Detect which cell encompasses the target text, then output its (x, y) center coordinate. 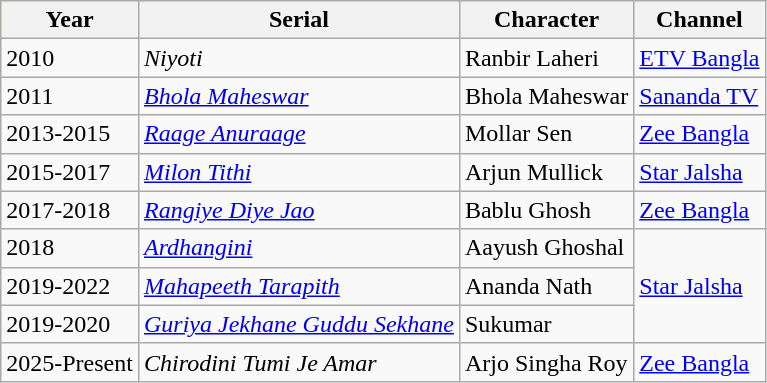
Channel (700, 20)
2015-2017 (70, 172)
Guriya Jekhane Guddu Sekhane (298, 324)
Sukumar (546, 324)
2019-2022 (70, 286)
2013-2015 (70, 134)
2019-2020 (70, 324)
Milon Tithi (298, 172)
Chirodini Tumi Je Amar (298, 362)
Rangiye Diye Jao (298, 210)
Arjun Mullick (546, 172)
Sananda TV (700, 96)
Raage Anuraage (298, 134)
Character (546, 20)
Mollar Sen (546, 134)
Arjo Singha Roy (546, 362)
2010 (70, 58)
Ananda Nath (546, 286)
Ranbir Laheri (546, 58)
Bablu Ghosh (546, 210)
2017-2018 (70, 210)
ETV Bangla (700, 58)
2011 (70, 96)
Serial (298, 20)
2025-Present (70, 362)
Year (70, 20)
Niyoti (298, 58)
Mahapeeth Tarapith (298, 286)
2018 (70, 248)
Aayush Ghoshal (546, 248)
Ardhangini (298, 248)
